Return [X, Y] of the center of cell containing provided text 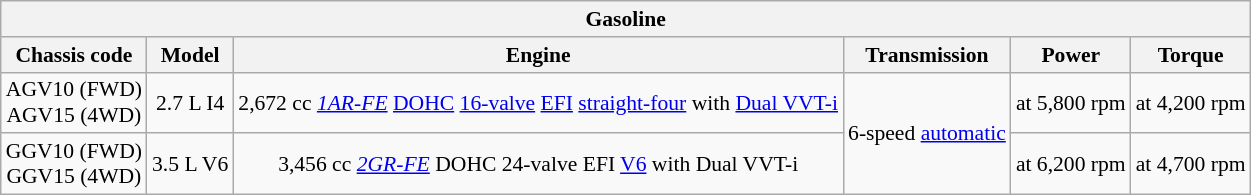
Engine [538, 55]
at 5,800 rpm [1071, 102]
at 6,200 rpm [1071, 164]
Gasoline [626, 19]
at 4,700 rpm [1191, 164]
Transmission [927, 55]
6-speed automatic [927, 133]
at 4,200 rpm [1191, 102]
2,672 cc 1AR-FE DOHC 16-valve EFI straight-four with Dual VVT-i [538, 102]
Power [1071, 55]
3.5 L V6 [190, 164]
Chassis code [74, 55]
Model [190, 55]
2.7 L I4 [190, 102]
3,456 cc 2GR-FE DOHC 24-valve EFI V6 with Dual VVT-i [538, 164]
GGV10 (FWD)GGV15 (4WD) [74, 164]
Torque [1191, 55]
AGV10 (FWD)AGV15 (4WD) [74, 102]
